Search for the cell housing the specified text and yield its [X, Y] center coordinate. 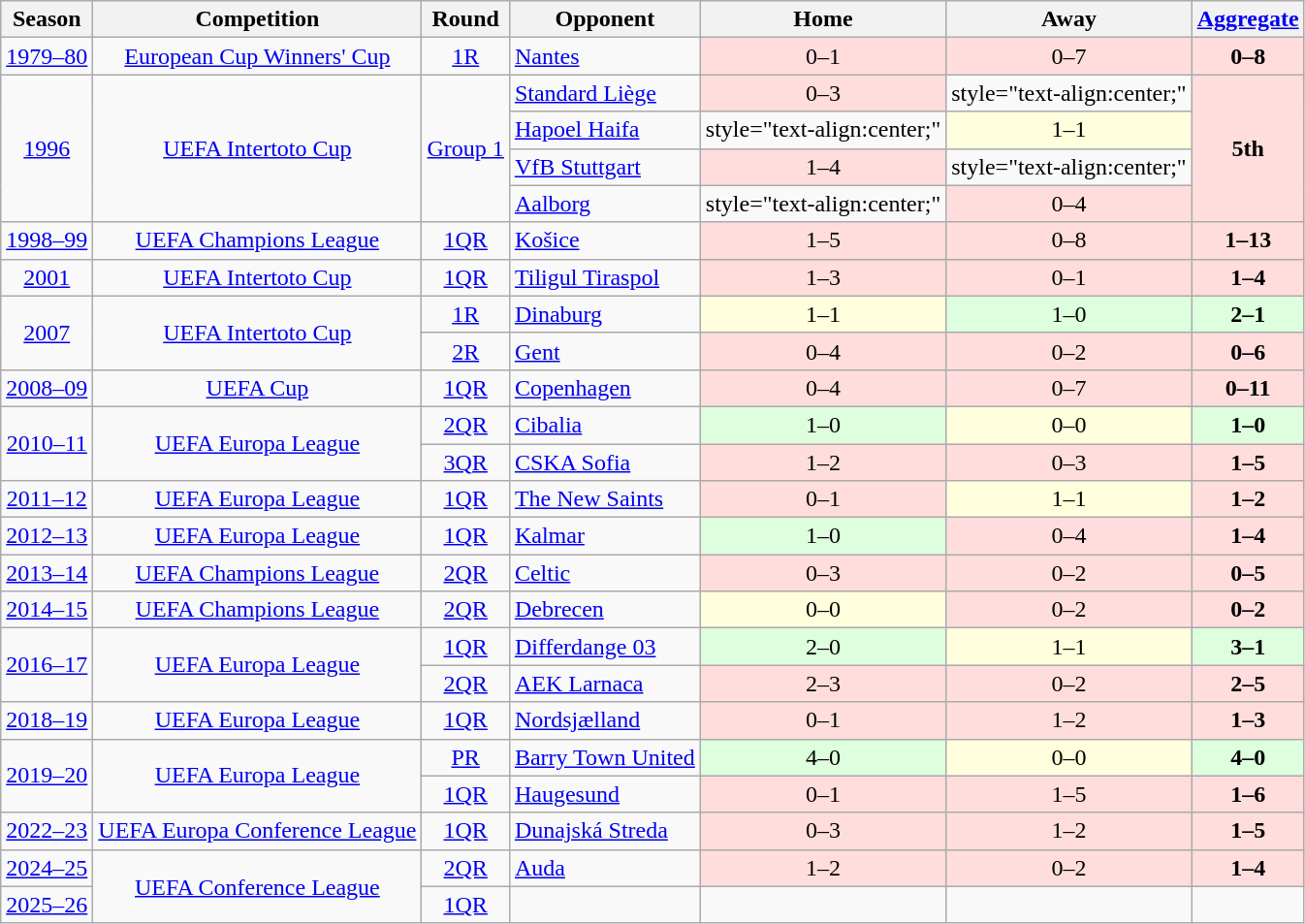
1998–99 [47, 240]
Nantes [605, 56]
Hapoel Haifa [605, 130]
Cibalia [605, 425]
Aggregate [1248, 19]
3–1 [1248, 647]
Tiligul Tiraspol [605, 277]
2–5 [1248, 684]
2025–26 [47, 905]
Differdange 03 [605, 647]
2022–23 [47, 831]
Aalborg [605, 204]
2010–11 [47, 443]
2014–15 [47, 610]
Away [1068, 19]
0–6 [1248, 351]
2–3 [822, 684]
Round [465, 19]
2018–19 [47, 720]
2019–20 [47, 776]
Haugesund [605, 794]
European Cup Winners' Cup [258, 56]
5th [1248, 148]
Dinaburg [605, 314]
Copenhagen [605, 388]
Home [822, 19]
CSKA Sofia [605, 462]
Celtic [605, 573]
Standard Liège [605, 93]
Barry Town United [605, 757]
2011–12 [47, 499]
UEFA Europa Conference League [258, 831]
1–6 [1248, 794]
Dunajská Streda [605, 831]
VfB Stuttgart [605, 167]
2–0 [822, 647]
Košice [605, 240]
Competition [258, 19]
UEFA Cup [258, 388]
3QR [465, 462]
Nordsjælland [605, 720]
2013–14 [47, 573]
UEFA Conference League [258, 886]
Kalmar [605, 536]
2007 [47, 333]
PR [465, 757]
2001 [47, 277]
0–11 [1248, 388]
2008–09 [47, 388]
Debrecen [605, 610]
2016–17 [47, 665]
2024–25 [47, 868]
2012–13 [47, 536]
AEK Larnaca [605, 684]
2–1 [1248, 314]
Auda [605, 868]
1979–80 [47, 56]
1–13 [1248, 240]
1996 [47, 148]
Group 1 [465, 148]
Opponent [605, 19]
Season [47, 19]
Gent [605, 351]
The New Saints [605, 499]
2R [465, 351]
0–5 [1248, 573]
